Search for the cell housing the specified text and yield its (x, y) center coordinate. 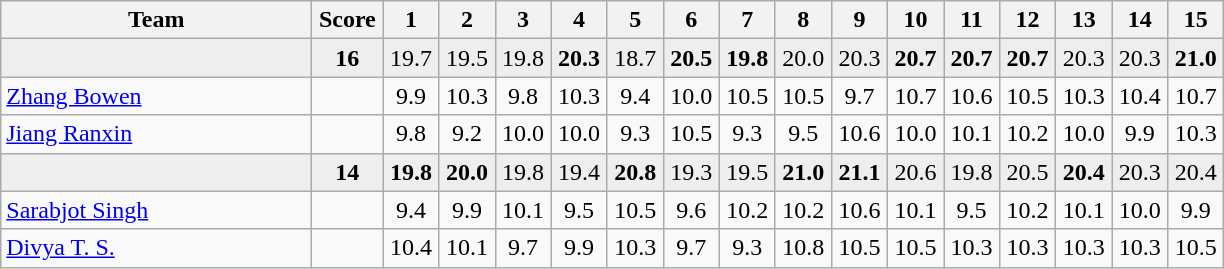
9 (859, 20)
Jiang Ranxin (156, 134)
18.7 (635, 58)
4 (579, 20)
11 (972, 20)
Divya T. S. (156, 248)
10 (915, 20)
12 (1028, 20)
19.3 (691, 172)
3 (523, 20)
Team (156, 20)
9.2 (467, 134)
20.6 (915, 172)
2 (467, 20)
21.1 (859, 172)
Zhang Bowen (156, 96)
7 (747, 20)
15 (1196, 20)
10.8 (803, 248)
13 (1084, 20)
16 (348, 58)
5 (635, 20)
19.7 (411, 58)
8 (803, 20)
9.6 (691, 210)
20.8 (635, 172)
Sarabjot Singh (156, 210)
1 (411, 20)
Score (348, 20)
6 (691, 20)
19.4 (579, 172)
